Return the [X, Y] coordinate for the center point of the cell that contains the specified text.  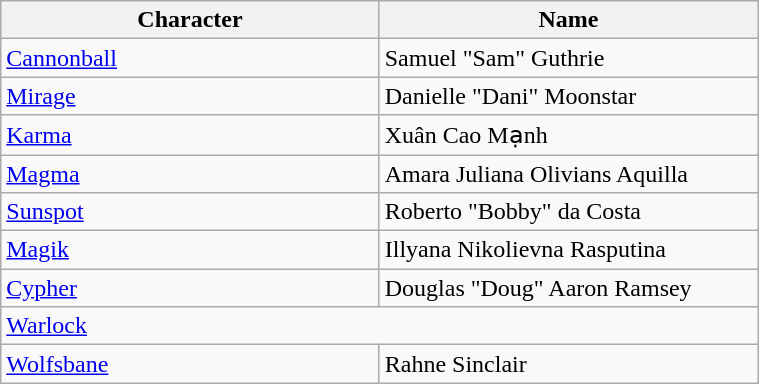
Warlock [380, 326]
Roberto "Bobby" da Costa [568, 212]
Name [568, 20]
Rahne Sinclair [568, 364]
Douglas "Doug" Aaron Ramsey [568, 288]
Danielle "Dani" Moonstar [568, 96]
Illyana Nikolievna Rasputina [568, 250]
Karma [190, 135]
Samuel "Sam" Guthrie [568, 58]
Magma [190, 173]
Character [190, 20]
Mirage [190, 96]
Cannonball [190, 58]
Wolfsbane [190, 364]
Xuân Cao Mạnh [568, 135]
Magik [190, 250]
Sunspot [190, 212]
Amara Juliana Olivians Aquilla [568, 173]
Cypher [190, 288]
